Find where the given text appears and provide that cell's center as [X, Y] coordinate. 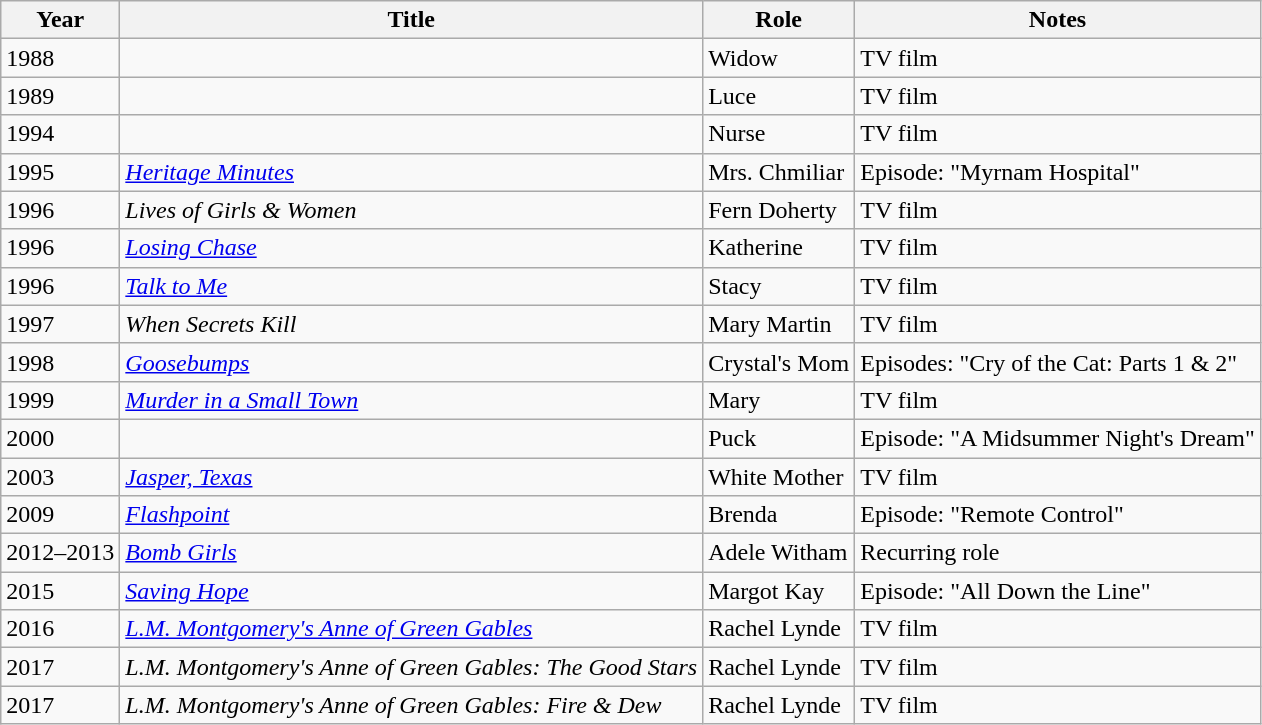
2012–2013 [60, 553]
L.M. Montgomery's Anne of Green Gables: The Good Stars [412, 667]
Role [779, 20]
Flashpoint [412, 515]
Notes [1058, 20]
Episode: "All Down the Line" [1058, 591]
L.M. Montgomery's Anne of Green Gables [412, 629]
Margot Kay [779, 591]
1988 [60, 58]
L.M. Montgomery's Anne of Green Gables: Fire & Dew [412, 705]
1998 [60, 362]
Brenda [779, 515]
Mary Martin [779, 324]
Mrs. Chmiliar [779, 172]
Talk to Me [412, 286]
Nurse [779, 134]
Losing Chase [412, 248]
2015 [60, 591]
2009 [60, 515]
1997 [60, 324]
1989 [60, 96]
Crystal's Mom [779, 362]
Episodes: "Cry of the Cat: Parts 1 & 2" [1058, 362]
Episode: "Remote Control" [1058, 515]
Bomb Girls [412, 553]
Adele Witham [779, 553]
Episode: "Myrnam Hospital" [1058, 172]
Katherine [779, 248]
Puck [779, 438]
Stacy [779, 286]
Mary [779, 400]
Recurring role [1058, 553]
Title [412, 20]
Episode: "A Midsummer Night's Dream" [1058, 438]
Murder in a Small Town [412, 400]
2016 [60, 629]
1995 [60, 172]
Heritage Minutes [412, 172]
Fern Doherty [779, 210]
Lives of Girls & Women [412, 210]
Luce [779, 96]
White Mother [779, 477]
Goosebumps [412, 362]
Year [60, 20]
Saving Hope [412, 591]
Widow [779, 58]
Jasper, Texas [412, 477]
2003 [60, 477]
1994 [60, 134]
When Secrets Kill [412, 324]
2000 [60, 438]
1999 [60, 400]
